Pinpoint the cell where the given text exists, returning its [X, Y] midpoint coordinate. 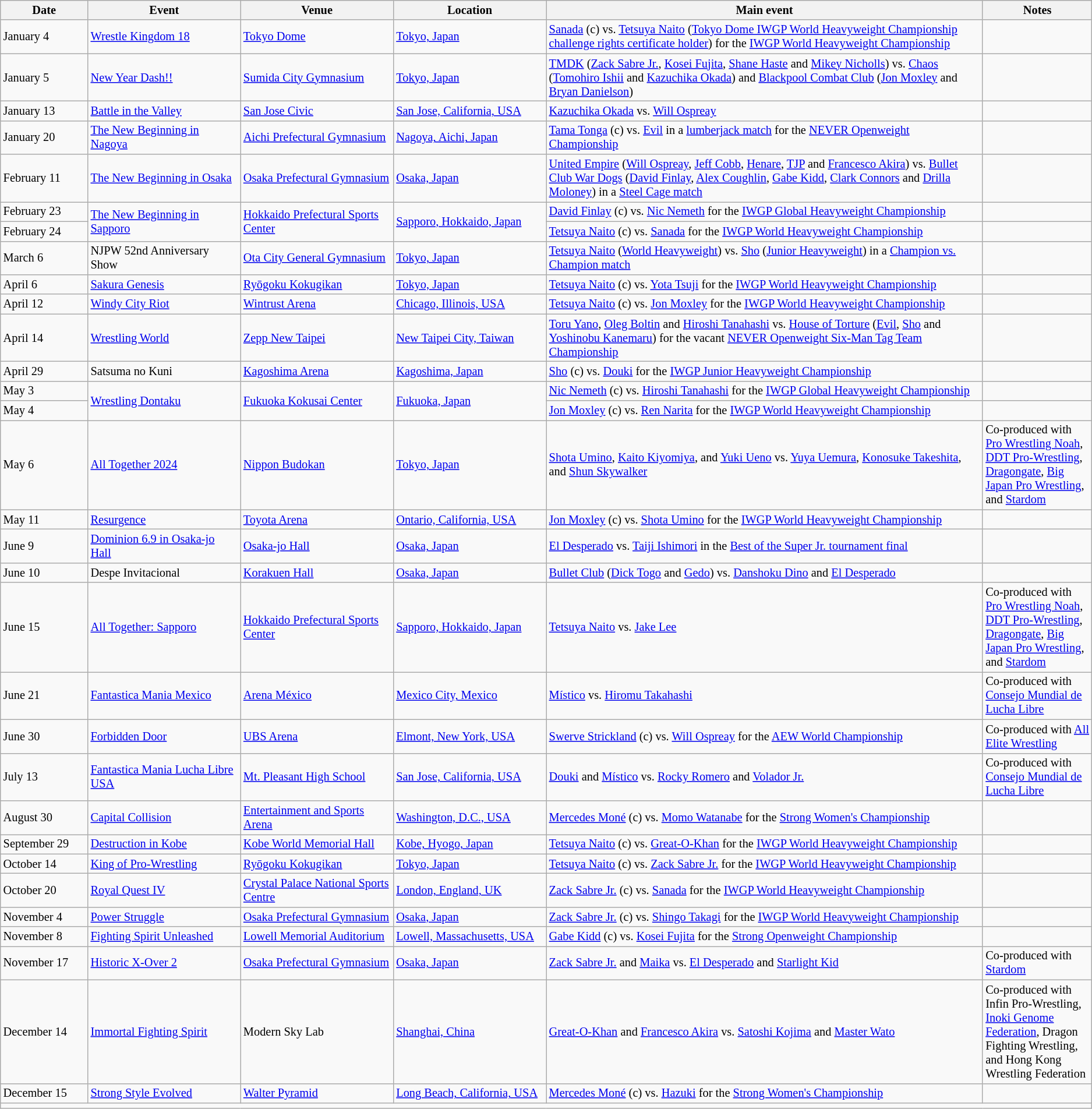
April 29 [44, 371]
Power Struggle [164, 917]
Bullet Club (Dick Togo and Gedo) vs. Danshoku Dino and El Desperado [765, 573]
Venue [317, 10]
June 9 [44, 546]
May 11 [44, 520]
Gabe Kidd (c) vs. Kosei Fujita for the Strong Openweight Championship [765, 937]
Kagoshima, Japan [469, 371]
Walter Pyramid [317, 1093]
Tokyo Dome [317, 37]
The New Beginning in Sapporo [164, 221]
The New Beginning in Nagoya [164, 137]
May 6 [44, 465]
Tetsuya Naito (World Heavyweight) vs. Sho (Junior Heavyweight) in a Champion vs. Champion match [765, 258]
Zack Sabre Jr. (c) vs. Sanada for the IWGP World Heavyweight Championship [765, 890]
Mercedes Moné (c) vs. Momo Watanabe for the Strong Women's Championship [765, 817]
Capital Collision [164, 817]
Wrestling World [164, 338]
Despe Invitacional [164, 573]
June 15 [44, 627]
Co-produced with Infin Pro-Wrestling, Inoki Genome Federation, Dragon Fighting Wrestling, and Hong Kong Wrestling Federation [1037, 1032]
January 5 [44, 77]
Ontario, California, USA [469, 520]
Notes [1037, 10]
Kazuchika Okada vs. Will Ospreay [765, 111]
Elmont, New York, USA [469, 736]
Osaka-jo Hall [317, 546]
January 4 [44, 37]
April 14 [44, 338]
King of Pro-Wrestling [164, 864]
Nic Nemeth (c) vs. Hiroshi Tanahashi for the IWGP Global Heavyweight Championship [765, 391]
Sakura Genesis [164, 284]
Co-produced with Stardom [1037, 963]
Dominion 6.9 in Osaka-jo Hall [164, 546]
Resurgence [164, 520]
Mt. Pleasant High School [317, 777]
Tetsuya Naito (c) vs. Great-O-Khan for the IWGP World Heavyweight Championship [765, 844]
Nippon Budokan [317, 465]
Tetsuya Naito vs. Jake Lee [765, 627]
Lowell, Massachusetts, USA [469, 937]
July 13 [44, 777]
Kobe, Hyogo, Japan [469, 844]
February 23 [44, 211]
Toyota Arena [317, 520]
Zepp New Taipei [317, 338]
September 29 [44, 844]
March 6 [44, 258]
Satsuma no Kuni [164, 371]
Místico vs. Hiromu Takahashi [765, 695]
San Jose Civic [317, 111]
UBS Arena [317, 736]
Location [469, 10]
Long Beach, California, USA [469, 1093]
New Taipei City, Taiwan [469, 338]
Date [44, 10]
Nagoya, Aichi, Japan [469, 137]
NJPW 52nd Anniversary Show [164, 258]
Tama Tonga (c) vs. Evil in a lumberjack match for the NEVER Openweight Championship [765, 137]
Tetsuya Naito (c) vs. Jon Moxley for the IWGP World Heavyweight Championship [765, 304]
Lowell Memorial Auditorium [317, 937]
El Desperado vs. Taiji Ishimori in the Best of the Super Jr. tournament final [765, 546]
Fighting Spirit Unleashed [164, 937]
Aichi Prefectural Gymnasium [317, 137]
December 15 [44, 1093]
Ota City General Gymnasium [317, 258]
June 21 [44, 695]
Tetsuya Naito (c) vs. Yota Tsuji for the IWGP World Heavyweight Championship [765, 284]
Modern Sky Lab [317, 1032]
October 14 [44, 864]
Swerve Strickland (c) vs. Will Ospreay for the AEW World Championship [765, 736]
Korakuen Hall [317, 573]
October 20 [44, 890]
December 14 [44, 1032]
May 4 [44, 411]
November 8 [44, 937]
Zack Sabre Jr. and Maika vs. El Desperado and Starlight Kid [765, 963]
Main event [765, 10]
Washington, D.C., USA [469, 817]
November 4 [44, 917]
Wrestle Kingdom 18 [164, 37]
Kobe World Memorial Hall [317, 844]
February 11 [44, 178]
Mexico City, Mexico [469, 695]
Shota Umino, Kaito Kiyomiya, and Yuki Ueno vs. Yuya Uemura, Konosuke Takeshita, and Shun Skywalker [765, 465]
Crystal Palace National Sports Centre [317, 890]
Kagoshima Arena [317, 371]
January 13 [44, 111]
Jon Moxley (c) vs. Shota Umino for the IWGP World Heavyweight Championship [765, 520]
Battle in the Valley [164, 111]
David Finlay (c) vs. Nic Nemeth for the IWGP Global Heavyweight Championship [765, 211]
June 30 [44, 736]
Great-O-Khan and Francesco Akira vs. Satoshi Kojima and Master Wato [765, 1032]
Immortal Fighting Spirit [164, 1032]
April 12 [44, 304]
All Together 2024 [164, 465]
April 6 [44, 284]
Shanghai, China [469, 1032]
Douki and Místico vs. Rocky Romero and Volador Jr. [765, 777]
Historic X-Over 2 [164, 963]
London, England, UK [469, 890]
February 24 [44, 231]
August 30 [44, 817]
Forbidden Door [164, 736]
All Together: Sapporo [164, 627]
Jon Moxley (c) vs. Ren Narita for the IWGP World Heavyweight Championship [765, 411]
New Year Dash!! [164, 77]
Wintrust Arena [317, 304]
Fantastica Mania Lucha Libre USA [164, 777]
Zack Sabre Jr. (c) vs. Shingo Takagi for the IWGP World Heavyweight Championship [765, 917]
Tetsuya Naito (c) vs. Zack Sabre Jr. for the IWGP World Heavyweight Championship [765, 864]
November 17 [44, 963]
Sho (c) vs. Douki for the IWGP Junior Heavyweight Championship [765, 371]
Arena México [317, 695]
Event [164, 10]
Royal Quest IV [164, 890]
Destruction in Kobe [164, 844]
Sumida City Gymnasium [317, 77]
Fantastica Mania Mexico [164, 695]
Wrestling Dontaku [164, 401]
January 20 [44, 137]
The New Beginning in Osaka [164, 178]
Tetsuya Naito (c) vs. Sanada for the IWGP World Heavyweight Championship [765, 231]
Mercedes Moné (c) vs. Hazuki for the Strong Women's Championship [765, 1093]
May 3 [44, 391]
Chicago, Illinois, USA [469, 304]
Windy City Riot [164, 304]
Fukuoka Kokusai Center [317, 401]
Entertainment and Sports Arena [317, 817]
June 10 [44, 573]
Fukuoka, Japan [469, 401]
Strong Style Evolved [164, 1093]
Co-produced with All Elite Wrestling [1037, 736]
